Provide the [X, Y] coordinate of the cell's center where the given text is located.  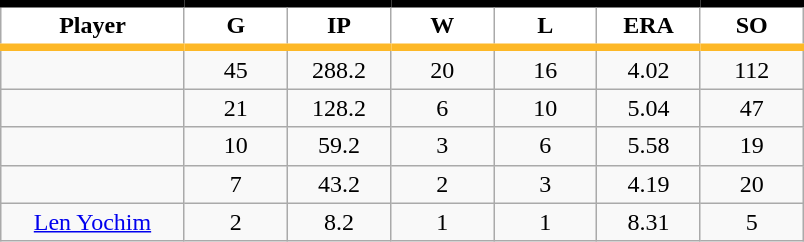
8.2 [338, 222]
128.2 [338, 108]
112 [752, 68]
G [236, 26]
43.2 [338, 184]
W [442, 26]
Player [92, 26]
5 [752, 222]
16 [546, 68]
7 [236, 184]
Len Yochim [92, 222]
IP [338, 26]
47 [752, 108]
L [546, 26]
45 [236, 68]
288.2 [338, 68]
19 [752, 146]
5.04 [648, 108]
59.2 [338, 146]
5.58 [648, 146]
ERA [648, 26]
21 [236, 108]
4.19 [648, 184]
SO [752, 26]
8.31 [648, 222]
4.02 [648, 68]
